Return the [x, y] coordinate for the center point of the cell that contains the specified text.  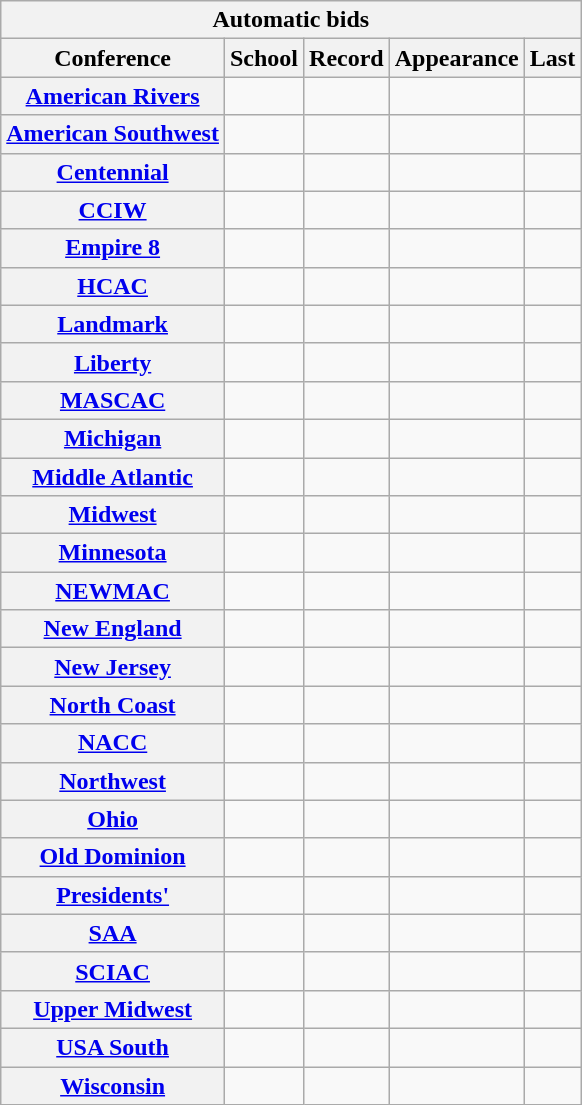
Landmark [113, 324]
MASCAC [113, 400]
Michigan [113, 438]
Appearance [456, 58]
Northwest [113, 781]
SAA [113, 933]
Minnesota [113, 553]
Ohio [113, 819]
Empire 8 [113, 248]
Last [552, 58]
New Jersey [113, 667]
American Southwest [113, 134]
Wisconsin [113, 1085]
Middle Atlantic [113, 477]
School [264, 58]
Automatic bids [291, 20]
Centennial [113, 172]
HCAC [113, 286]
Record [347, 58]
Presidents' [113, 895]
Midwest [113, 515]
Upper Midwest [113, 1009]
SCIAC [113, 971]
CCIW [113, 210]
Conference [113, 58]
American Rivers [113, 96]
NEWMAC [113, 591]
NACC [113, 743]
USA South [113, 1047]
New England [113, 629]
Liberty [113, 362]
North Coast [113, 705]
Old Dominion [113, 857]
